Return [X, Y] of the center of cell containing provided text 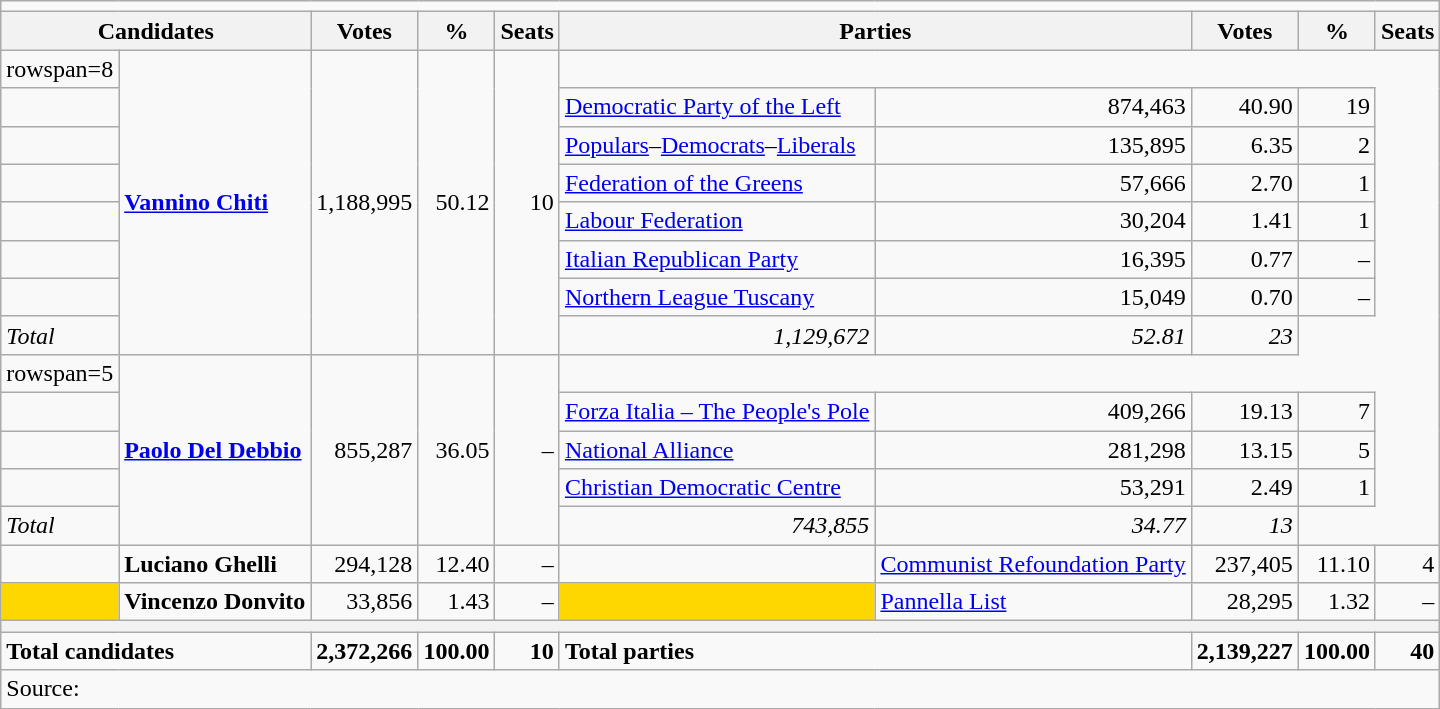
1,129,672 [717, 335]
13 [1244, 526]
Christian Democratic Centre [717, 488]
Luciano Ghelli [215, 564]
50.12 [456, 202]
19 [1336, 107]
40 [1407, 651]
0.70 [1244, 297]
Forza Italia – The People's Pole [717, 411]
Parties [875, 31]
15,049 [1033, 297]
Populars–Democrats–Liberals [717, 145]
135,895 [1033, 145]
33,856 [364, 602]
281,298 [1033, 449]
2,139,227 [1244, 651]
0.77 [1244, 259]
52.81 [1033, 335]
13.15 [1244, 449]
Federation of the Greens [717, 183]
30,204 [1033, 221]
53,291 [1033, 488]
855,287 [364, 449]
7 [1336, 411]
rowspan=5 [60, 373]
2.70 [1244, 183]
36.05 [456, 449]
34.77 [1033, 526]
294,128 [364, 564]
4 [1407, 564]
409,266 [1033, 411]
Paolo Del Debbio [215, 449]
Candidates [156, 31]
16,395 [1033, 259]
Democratic Party of the Left [717, 107]
2 [1336, 145]
19.13 [1244, 411]
237,405 [1244, 564]
28,295 [1244, 602]
Total parties [875, 651]
Total candidates [156, 651]
1.43 [456, 602]
Vincenzo Donvito [215, 602]
12.40 [456, 564]
57,666 [1033, 183]
40.90 [1244, 107]
23 [1244, 335]
Communist Refoundation Party [1033, 564]
Pannella List [1033, 602]
1.32 [1336, 602]
1.41 [1244, 221]
5 [1336, 449]
2.49 [1244, 488]
Source: [720, 689]
National Alliance [717, 449]
11.10 [1336, 564]
Vannino Chiti [215, 202]
Labour Federation [717, 221]
1,188,995 [364, 202]
6.35 [1244, 145]
Italian Republican Party [717, 259]
743,855 [717, 526]
2,372,266 [364, 651]
Northern League Tuscany [717, 297]
874,463 [1033, 107]
rowspan=8 [60, 69]
